Pinpoint the cell where the given text exists, returning its [X, Y] midpoint coordinate. 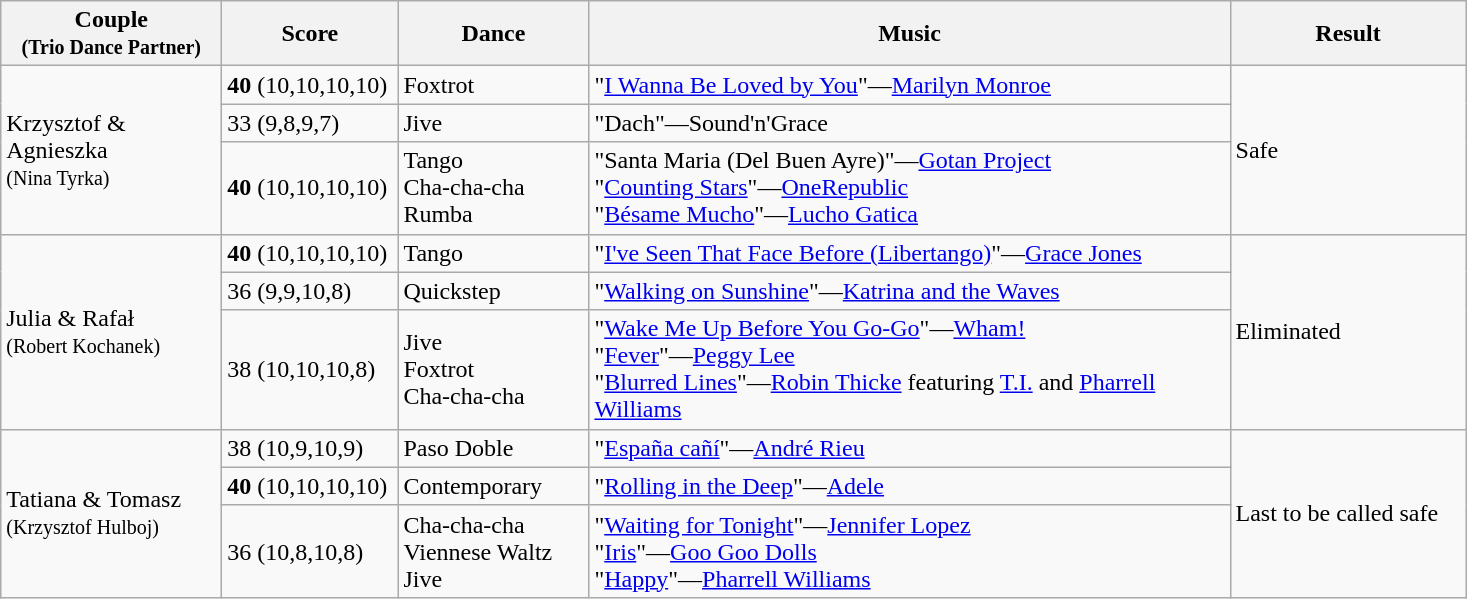
"Waiting for Tonight"—Jennifer Lopez"Iris"—Goo Goo Dolls"Happy"—Pharrell Williams [910, 551]
36 (10,8,10,8) [310, 551]
Score [310, 34]
Krzysztof & Agnieszka(Nina Tyrka) [112, 150]
Safe [1348, 150]
"Dach"—Sound'n'Grace [910, 123]
Last to be called safe [1348, 513]
"España cañí"—André Rieu [910, 448]
Dance [494, 34]
"Santa Maria (Del Buen Ayre)"—Gotan Project"Counting Stars"—OneRepublic"Bésame Mucho"—Lucho Gatica [910, 188]
"I've Seen That Face Before (Libertango)"—Grace Jones [910, 253]
38 (10,10,10,8) [310, 370]
TangoCha-cha-chaRumba [494, 188]
Tatiana & Tomasz(Krzysztof Hulboj) [112, 513]
Paso Doble [494, 448]
"Rolling in the Deep"—Adele [910, 486]
Julia & Rafał(Robert Kochanek) [112, 332]
Result [1348, 34]
Cha-cha-chaViennese WaltzJive [494, 551]
Tango [494, 253]
Quickstep [494, 291]
Music [910, 34]
Contemporary [494, 486]
Jive [494, 123]
"Wake Me Up Before You Go-Go"—Wham!"Fever"—Peggy Lee"Blurred Lines"—Robin Thicke featuring T.I. and Pharrell Williams [910, 370]
36 (9,9,10,8) [310, 291]
Couple(Trio Dance Partner) [112, 34]
38 (10,9,10,9) [310, 448]
Eliminated [1348, 332]
Foxtrot [494, 85]
"Walking on Sunshine"—Katrina and the Waves [910, 291]
JiveFoxtrotCha-cha-cha [494, 370]
"I Wanna Be Loved by You"—Marilyn Monroe [910, 85]
33 (9,8,9,7) [310, 123]
